Output the (x, y) coordinate of the center of the cell containing the given text.  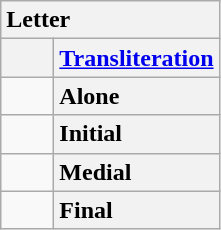
Alone (136, 96)
Medial (136, 172)
Letter (110, 20)
Final (136, 210)
Transliteration (136, 58)
Initial (136, 134)
